For the text-containing cell, return its midpoint in [X, Y] coordinate format. 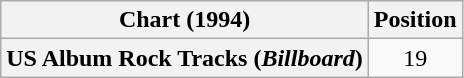
Chart (1994) [185, 20]
Position [415, 20]
19 [415, 58]
US Album Rock Tracks (Billboard) [185, 58]
